Output the [X, Y] coordinate of the center of the cell containing the given text.  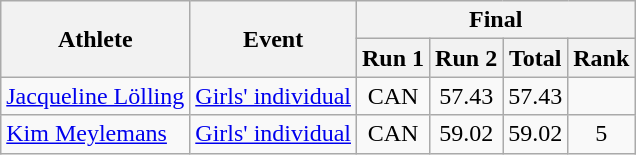
Run 2 [466, 58]
Jacqueline Lölling [96, 96]
5 [602, 134]
Rank [602, 58]
Total [536, 58]
Athlete [96, 39]
Event [274, 39]
Final [495, 20]
Kim Meylemans [96, 134]
Run 1 [392, 58]
